Scan for the cell matching the given text and deliver its [X, Y] coordinate at center. 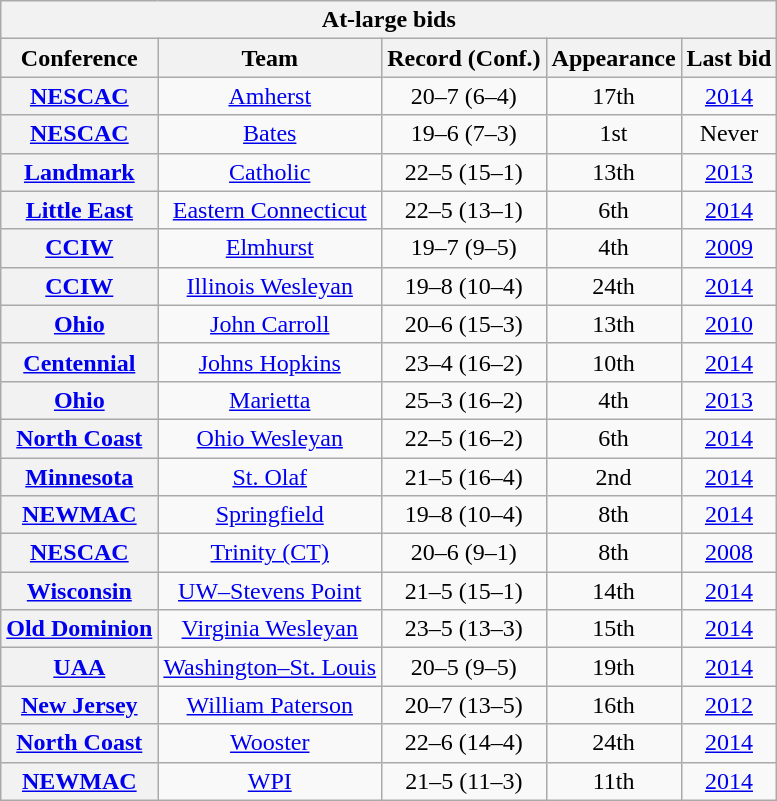
John Carroll [270, 324]
22–5 (16–2) [464, 438]
23–5 (13–3) [464, 629]
19–7 (9–5) [464, 248]
Team [270, 58]
Elmhurst [270, 248]
Record (Conf.) [464, 58]
20–7 (6–4) [464, 96]
22–5 (13–1) [464, 210]
New Jersey [80, 705]
Never [729, 134]
St. Olaf [270, 477]
23–4 (16–2) [464, 362]
UAA [80, 667]
2012 [729, 705]
20–7 (13–5) [464, 705]
Trinity (CT) [270, 553]
Ohio Wesleyan [270, 438]
20–5 (9–5) [464, 667]
11th [614, 781]
14th [614, 591]
2nd [614, 477]
22–5 (15–1) [464, 172]
Appearance [614, 58]
Little East [80, 210]
20–6 (15–3) [464, 324]
19–6 (7–3) [464, 134]
Illinois Wesleyan [270, 286]
19th [614, 667]
Johns Hopkins [270, 362]
Minnesota [80, 477]
1st [614, 134]
21–5 (16–4) [464, 477]
17th [614, 96]
Catholic [270, 172]
16th [614, 705]
Eastern Connecticut [270, 210]
Wooster [270, 743]
Landmark [80, 172]
2010 [729, 324]
22–6 (14–4) [464, 743]
10th [614, 362]
21–5 (11–3) [464, 781]
Bates [270, 134]
WPI [270, 781]
2009 [729, 248]
21–5 (15–1) [464, 591]
Virginia Wesleyan [270, 629]
Centennial [80, 362]
Conference [80, 58]
Washington–St. Louis [270, 667]
UW–Stevens Point [270, 591]
Marietta [270, 400]
25–3 (16–2) [464, 400]
Old Dominion [80, 629]
Wisconsin [80, 591]
Last bid [729, 58]
Amherst [270, 96]
William Paterson [270, 705]
2008 [729, 553]
Springfield [270, 515]
20–6 (9–1) [464, 553]
At-large bids [389, 20]
15th [614, 629]
